Extract the (X, Y) coordinate from the center of the cell holding the provided text.  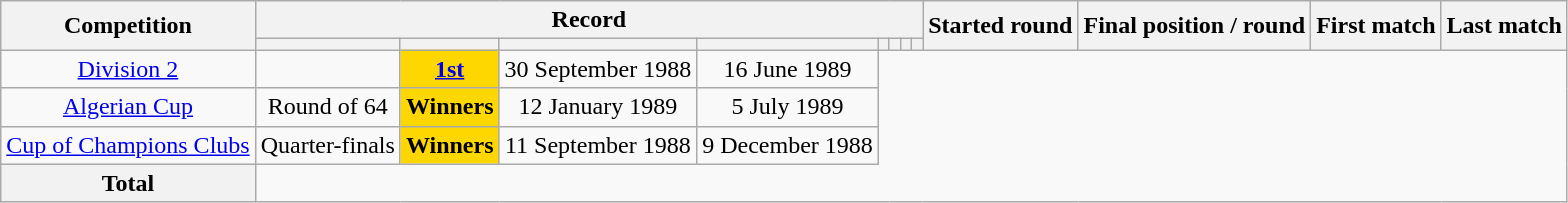
Round of 64 (328, 107)
5 July 1989 (788, 107)
Record (588, 20)
16 June 1989 (788, 69)
12 January 1989 (598, 107)
Quarter-finals (328, 145)
30 September 1988 (598, 69)
Cup of Champions Clubs (128, 145)
Algerian Cup (128, 107)
Final position / round (1194, 26)
11 September 1988 (598, 145)
Competition (128, 26)
1st (450, 69)
Division 2 (128, 69)
9 December 1988 (788, 145)
Started round (1000, 26)
Total (128, 183)
Last match (1504, 26)
First match (1376, 26)
